Output the (x, y) coordinate of the center of the cell containing the given text.  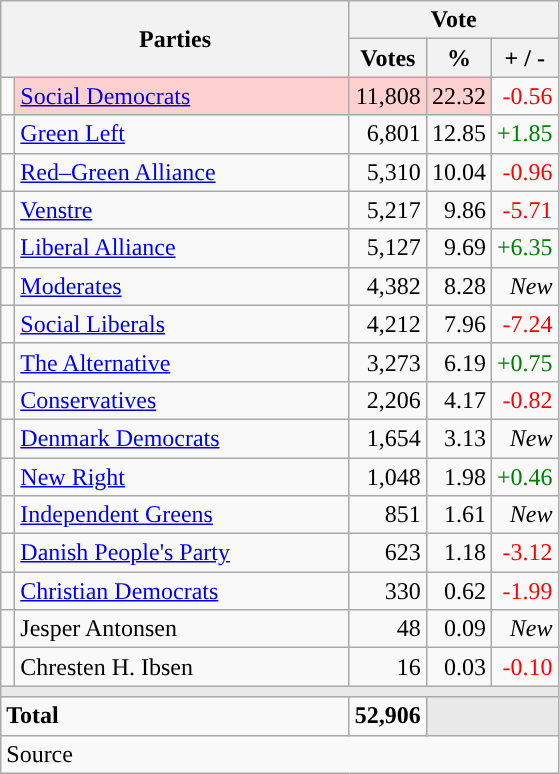
8.28 (458, 286)
1.18 (458, 553)
Parties (176, 39)
3.13 (458, 438)
Danish People's Party (182, 553)
Source (280, 754)
Total (176, 716)
52,906 (388, 716)
3,273 (388, 362)
330 (388, 591)
12.85 (458, 134)
Social Democrats (182, 96)
5,127 (388, 248)
Social Liberals (182, 324)
0.62 (458, 591)
5,217 (388, 210)
Jesper Antonsen (182, 629)
1.61 (458, 515)
851 (388, 515)
-0.82 (524, 400)
4,212 (388, 324)
+1.85 (524, 134)
+0.75 (524, 362)
2,206 (388, 400)
-0.56 (524, 96)
Votes (388, 58)
-7.24 (524, 324)
Venstre (182, 210)
16 (388, 667)
+0.46 (524, 477)
0.03 (458, 667)
-5.71 (524, 210)
1,654 (388, 438)
Red–Green Alliance (182, 172)
0.09 (458, 629)
1,048 (388, 477)
9.86 (458, 210)
48 (388, 629)
6,801 (388, 134)
+6.35 (524, 248)
-1.99 (524, 591)
Liberal Alliance (182, 248)
6.19 (458, 362)
Denmark Democrats (182, 438)
10.04 (458, 172)
Independent Greens (182, 515)
+ / - (524, 58)
5,310 (388, 172)
4.17 (458, 400)
11,808 (388, 96)
Moderates (182, 286)
Conservatives (182, 400)
New Right (182, 477)
-3.12 (524, 553)
-0.96 (524, 172)
623 (388, 553)
9.69 (458, 248)
The Alternative (182, 362)
Chresten H. Ibsen (182, 667)
1.98 (458, 477)
4,382 (388, 286)
22.32 (458, 96)
Christian Democrats (182, 591)
7.96 (458, 324)
Green Left (182, 134)
% (458, 58)
-0.10 (524, 667)
Vote (454, 20)
